Scan for the cell matching the given text and deliver its [X, Y] coordinate at center. 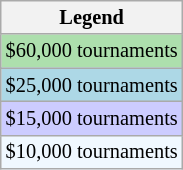
$15,000 tournaments [92, 118]
$25,000 tournaments [92, 85]
Legend [92, 17]
$10,000 tournaments [92, 152]
$60,000 tournaments [92, 51]
